For the text-containing cell, return its midpoint in (X, Y) coordinate format. 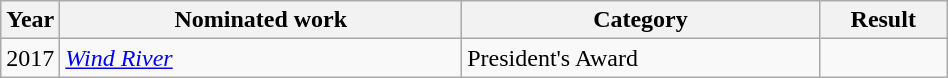
Year (30, 20)
2017 (30, 58)
Category (641, 20)
Nominated work (261, 20)
Result (883, 20)
Wind River (261, 58)
President's Award (641, 58)
